Scan for the cell matching the given text and deliver its [X, Y] coordinate at center. 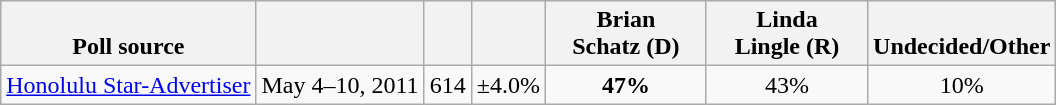
Undecided/Other [962, 34]
May 4–10, 2011 [340, 85]
Poll source [128, 34]
10% [962, 85]
BrianSchatz (D) [626, 34]
±4.0% [508, 85]
LindaLingle (R) [786, 34]
614 [448, 85]
Honolulu Star-Advertiser [128, 85]
47% [626, 85]
43% [786, 85]
